Search for the cell housing the specified text and yield its (X, Y) center coordinate. 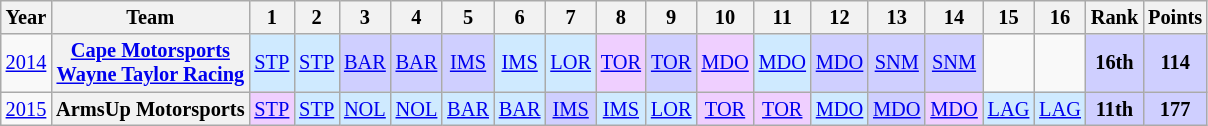
2015 (26, 109)
Cape Motorsports Wayne Taylor Racing (150, 63)
9 (671, 17)
10 (724, 17)
177 (1175, 109)
Year (26, 17)
Rank (1114, 17)
Team (150, 17)
Points (1175, 17)
4 (417, 17)
5 (468, 17)
6 (520, 17)
2 (316, 17)
2014 (26, 63)
114 (1175, 63)
13 (896, 17)
15 (1009, 17)
1 (272, 17)
ArmsUp Motorsports (150, 109)
11 (782, 17)
14 (954, 17)
8 (621, 17)
16 (1060, 17)
7 (570, 17)
11th (1114, 109)
16th (1114, 63)
12 (840, 17)
3 (365, 17)
